Pinpoint the cell where the given text exists, returning its [X, Y] midpoint coordinate. 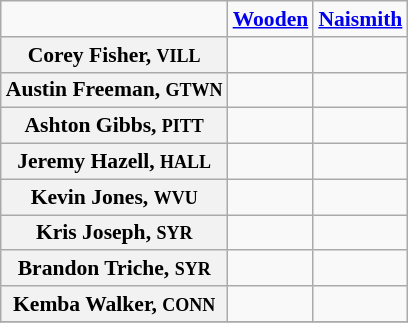
Naismith [360, 19]
Jeremy Hazell, HALL [114, 162]
Corey Fisher, VILL [114, 55]
Brandon Triche, SYR [114, 269]
Kemba Walker, CONN [114, 304]
Austin Freeman, GTWN [114, 90]
Kris Joseph, SYR [114, 233]
Wooden [271, 19]
Ashton Gibbs, PITT [114, 126]
Kevin Jones, WVU [114, 197]
